For the text-containing cell, return its midpoint in (X, Y) coordinate format. 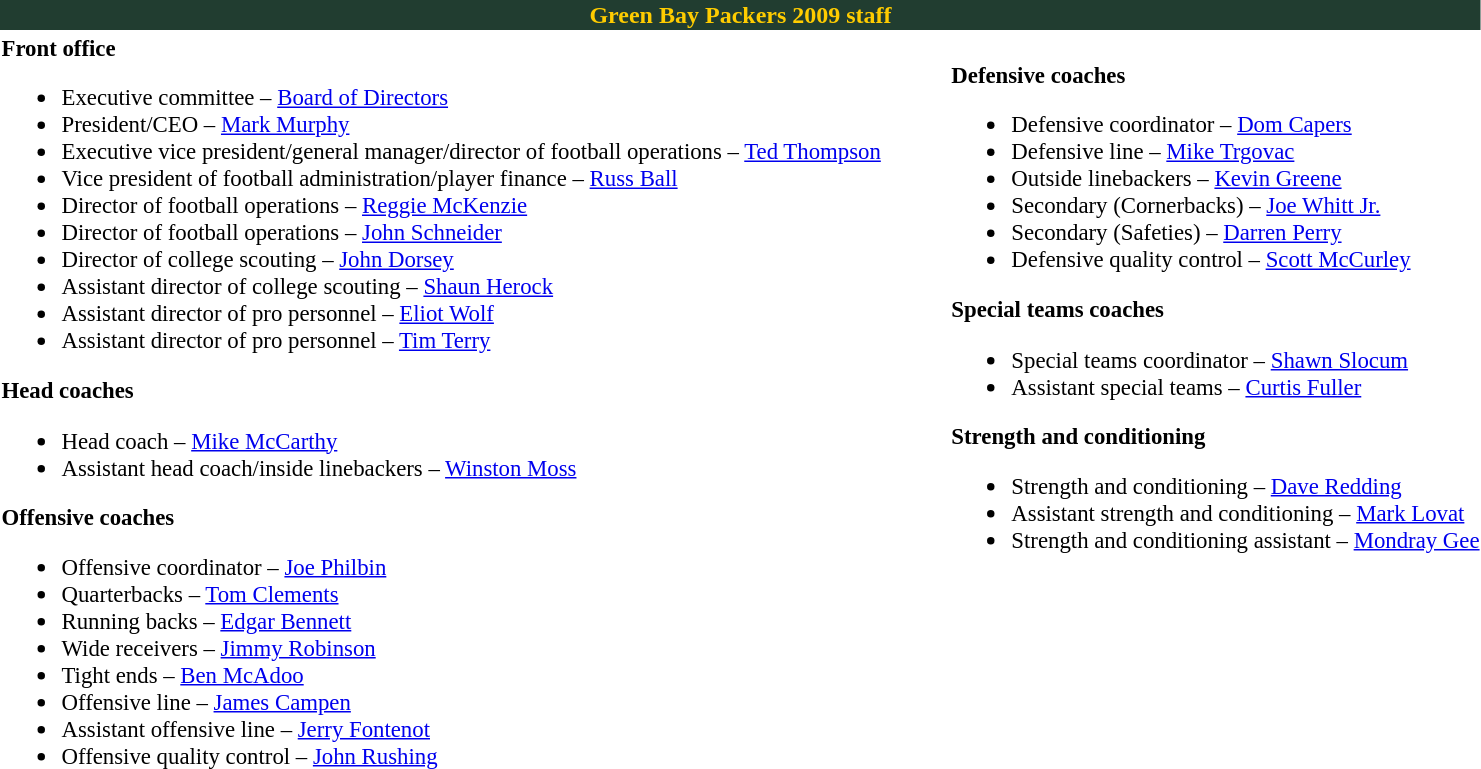
Green Bay Packers 2009 staff (740, 15)
